Determine the [x, y] coordinate at the center of the cell enclosing the given text.  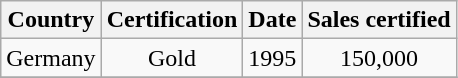
Country [51, 20]
Date [272, 20]
Gold [172, 58]
1995 [272, 58]
Sales certified [379, 20]
Germany [51, 58]
Certification [172, 20]
150,000 [379, 58]
